Capture the cell that displays the provided text and extract its [X, Y] central coordinate. 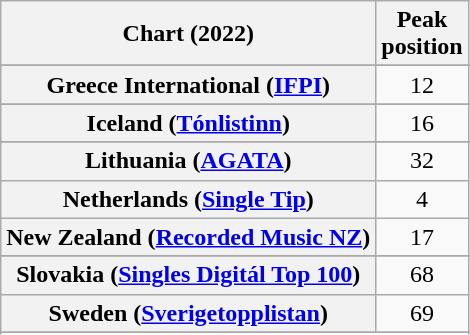
Sweden (Sverigetopplistan) [188, 313]
Peakposition [422, 34]
Lithuania (AGATA) [188, 161]
Chart (2022) [188, 34]
69 [422, 313]
4 [422, 199]
17 [422, 237]
68 [422, 275]
Netherlands (Single Tip) [188, 199]
12 [422, 85]
32 [422, 161]
New Zealand (Recorded Music NZ) [188, 237]
Slovakia (Singles Digitál Top 100) [188, 275]
16 [422, 123]
Greece International (IFPI) [188, 85]
Iceland (Tónlistinn) [188, 123]
